Locate the cell with the specified text and output its (X, Y) center coordinate. 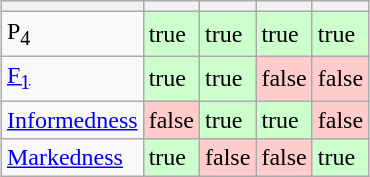
P4 (72, 34)
Markedness (72, 158)
Informedness (72, 119)
F1 (72, 78)
